Output the [X, Y] coordinate of the center of the cell containing the given text.  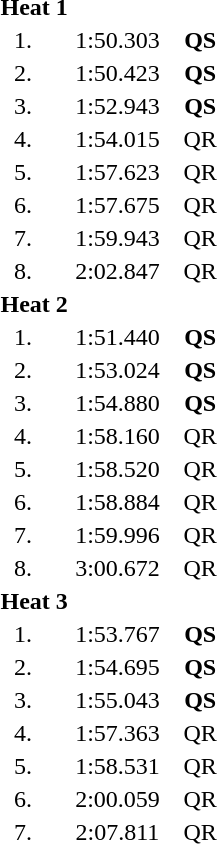
1:50.423 [118, 73]
1:58.531 [118, 766]
1:55.043 [118, 700]
1:54.015 [118, 139]
1:59.943 [118, 238]
1:51.440 [118, 337]
2:02.847 [118, 271]
1:58.160 [118, 436]
1:54.880 [118, 403]
3:00.672 [118, 568]
1:53.024 [118, 370]
1:52.943 [118, 106]
1:57.623 [118, 172]
1:54.695 [118, 667]
1:57.675 [118, 205]
1:59.996 [118, 535]
1:57.363 [118, 733]
1:58.520 [118, 469]
1:50.303 [118, 40]
1:58.884 [118, 502]
1:53.767 [118, 634]
2:00.059 [118, 799]
